Scan for the cell matching the given text and deliver its [X, Y] coordinate at center. 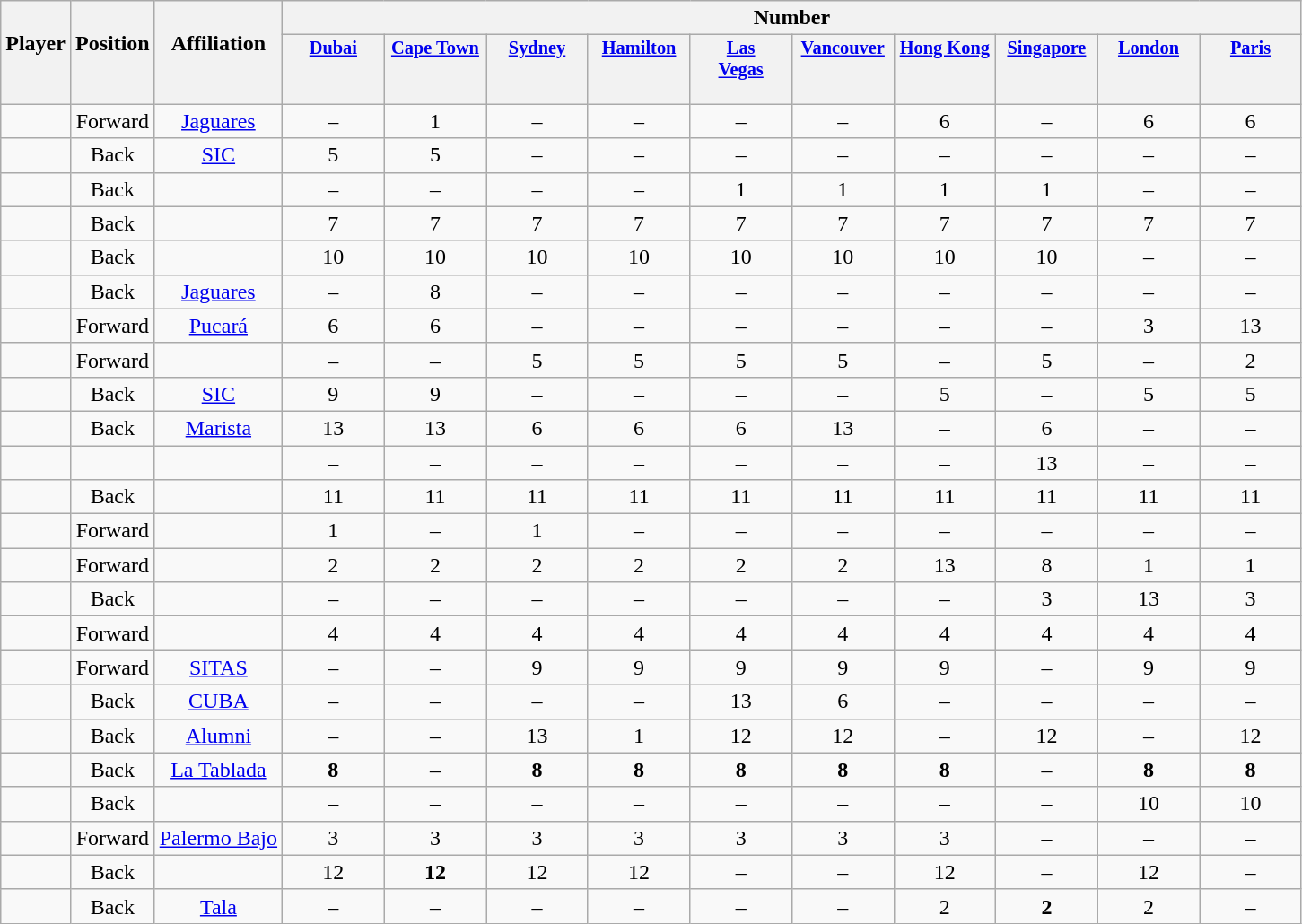
CUBA [218, 702]
Hamilton [639, 59]
Number [792, 18]
Alumni [218, 736]
Marista [218, 428]
LasVegas [741, 59]
Pucará [218, 326]
Dubai [334, 59]
SITAS [218, 667]
Cape Town [435, 59]
Palermo Bajo [218, 838]
Tala [218, 906]
La Tablada [218, 770]
Sydney [537, 59]
Hong Kong [945, 59]
Position [112, 43]
Affiliation [218, 43]
Singapore [1047, 59]
Paris [1251, 59]
London [1149, 59]
Vancouver [843, 59]
Player [36, 43]
